Pinpoint the cell where the given text exists, returning its [X, Y] midpoint coordinate. 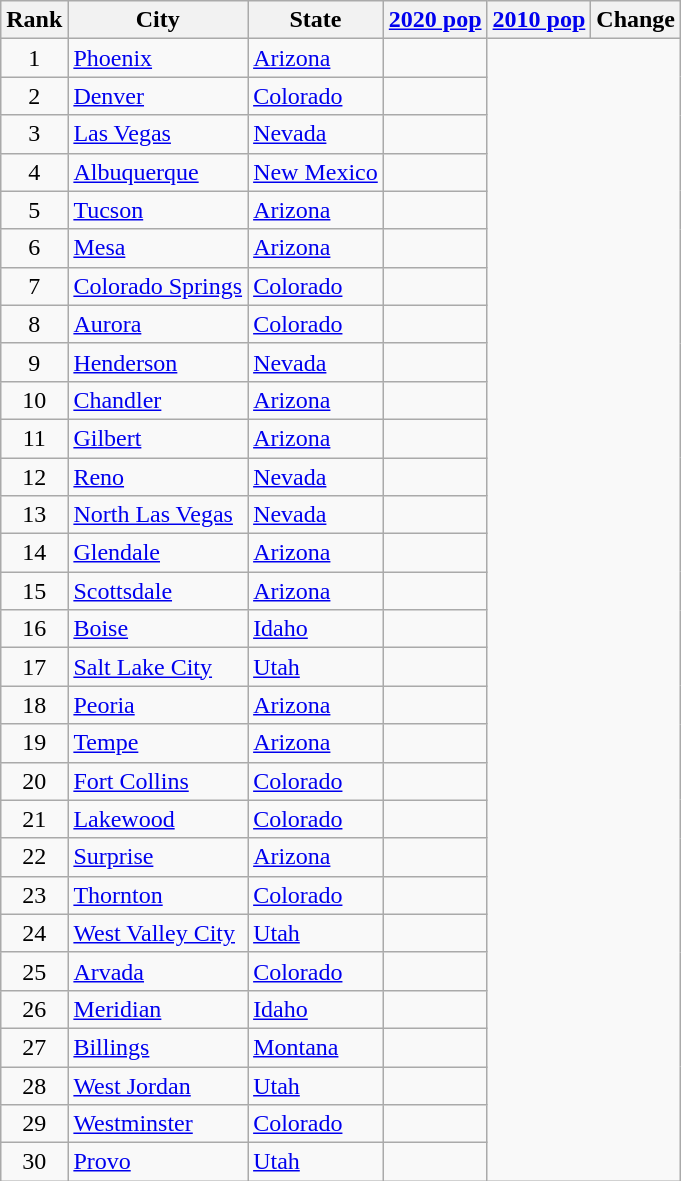
1 [34, 58]
State [316, 20]
6 [34, 248]
West Jordan [158, 1085]
24 [34, 933]
4 [34, 172]
19 [34, 743]
Reno [158, 477]
14 [34, 553]
Rank [34, 20]
Gilbert [158, 438]
North Las Vegas [158, 515]
12 [34, 477]
Arvada [158, 971]
30 [34, 1162]
28 [34, 1085]
Peoria [158, 705]
9 [34, 362]
Boise [158, 629]
8 [34, 324]
Albuquerque [158, 172]
City [158, 20]
Scottsdale [158, 591]
Colorado Springs [158, 286]
29 [34, 1124]
13 [34, 515]
Westminster [158, 1124]
2 [34, 96]
Surprise [158, 857]
Salt Lake City [158, 667]
Las Vegas [158, 134]
Henderson [158, 362]
22 [34, 857]
7 [34, 286]
Fort Collins [158, 781]
25 [34, 971]
Montana [316, 1047]
Aurora [158, 324]
16 [34, 629]
Denver [158, 96]
2010 pop [539, 20]
Tempe [158, 743]
Mesa [158, 248]
15 [34, 591]
New Mexico [316, 172]
Phoenix [158, 58]
West Valley City [158, 933]
10 [34, 400]
Change [636, 20]
21 [34, 819]
Billings [158, 1047]
26 [34, 1009]
Thornton [158, 895]
3 [34, 134]
Provo [158, 1162]
5 [34, 210]
11 [34, 438]
Glendale [158, 553]
Chandler [158, 400]
18 [34, 705]
Meridian [158, 1009]
2020 pop [435, 20]
Tucson [158, 210]
17 [34, 667]
20 [34, 781]
Lakewood [158, 819]
27 [34, 1047]
23 [34, 895]
